Pinpoint the cell where the given text exists, returning its (x, y) midpoint coordinate. 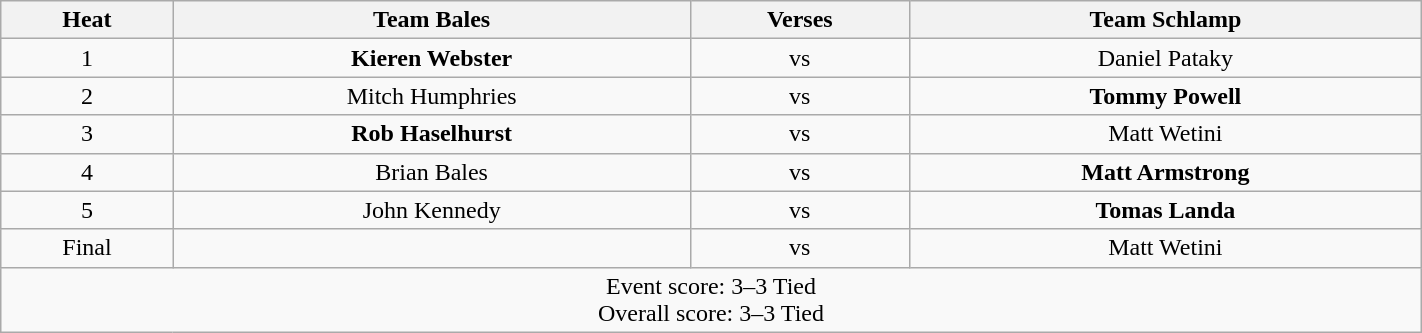
Matt Armstrong (1165, 172)
Rob Haselhurst (432, 134)
5 (87, 210)
Team Schlamp (1165, 20)
Final (87, 248)
2 (87, 96)
Heat (87, 20)
Daniel Pataky (1165, 58)
Verses (800, 20)
John Kennedy (432, 210)
Kieren Webster (432, 58)
Brian Bales (432, 172)
Tomas Landa (1165, 210)
Mitch Humphries (432, 96)
Event score: 3–3 TiedOverall score: 3–3 Tied (711, 300)
1 (87, 58)
Team Bales (432, 20)
3 (87, 134)
4 (87, 172)
Tommy Powell (1165, 96)
